Return (x, y) of the center of cell containing provided text 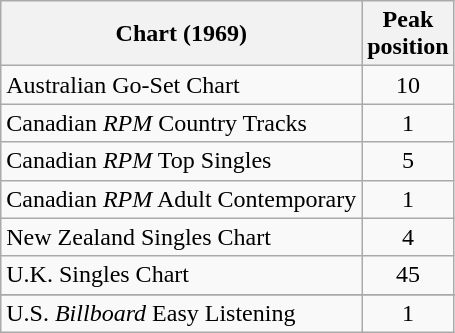
Chart (1969) (182, 34)
Canadian RPM Top Singles (182, 161)
Canadian RPM Adult Contemporary (182, 199)
Australian Go-Set Chart (182, 85)
45 (408, 275)
Peakposition (408, 34)
U.S. Billboard Easy Listening (182, 313)
5 (408, 161)
Canadian RPM Country Tracks (182, 123)
U.K. Singles Chart (182, 275)
10 (408, 85)
New Zealand Singles Chart (182, 237)
4 (408, 237)
